Determine the (X, Y) coordinate at the center of the cell enclosing the given text.  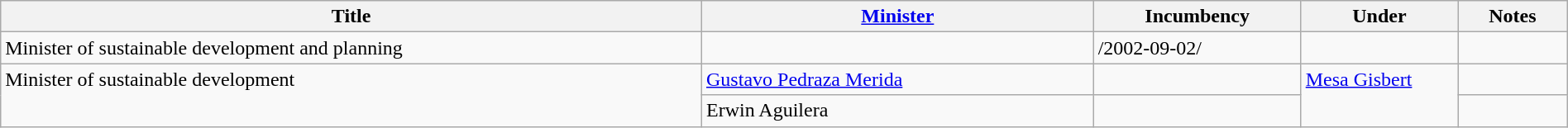
Mesa Gisbert (1379, 95)
Minister of sustainable development and planning (351, 48)
Gustavo Pedraza Merida (898, 79)
Title (351, 17)
Erwin Aguilera (898, 111)
Incumbency (1198, 17)
Notes (1513, 17)
/2002-09-02/ (1198, 48)
Under (1379, 17)
Minister of sustainable development (351, 95)
Minister (898, 17)
